From the cell containing the given text, extract its center point as [x, y] coordinate. 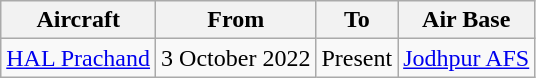
Jodhpur AFS [466, 58]
Air Base [466, 20]
3 October 2022 [236, 58]
HAL Prachand [78, 58]
Present [357, 58]
Aircraft [78, 20]
To [357, 20]
From [236, 20]
